Pinpoint the cell where the given text exists, returning its [x, y] midpoint coordinate. 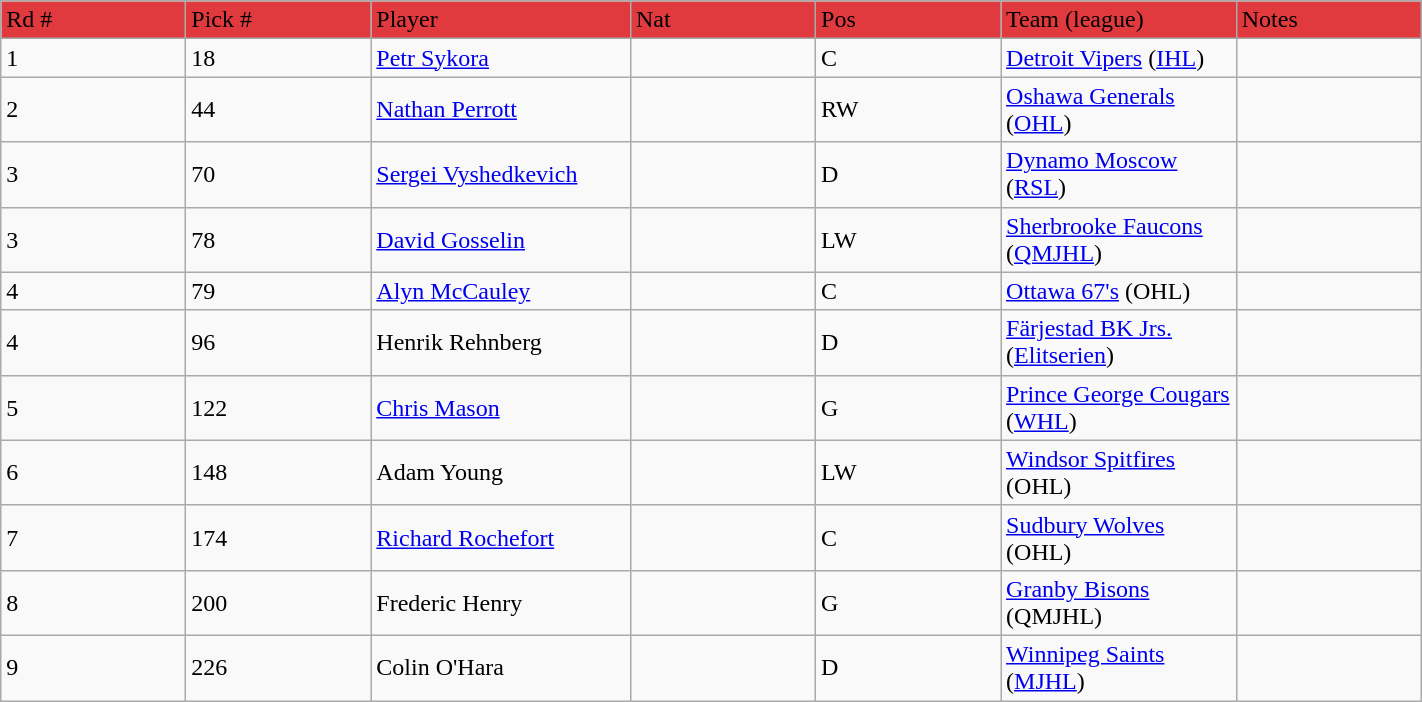
Richard Rochefort [501, 538]
1 [94, 58]
Chris Mason [501, 408]
Färjestad BK Jrs. (Elitserien) [1119, 342]
Oshawa Generals (OHL) [1119, 110]
18 [278, 58]
Pos [908, 20]
9 [94, 668]
Detroit Vipers (IHL) [1119, 58]
David Gosselin [501, 240]
44 [278, 110]
174 [278, 538]
Rd # [94, 20]
Colin O'Hara [501, 668]
Petr Sykora [501, 58]
Notes [1328, 20]
5 [94, 408]
Henrik Rehnberg [501, 342]
200 [278, 602]
Adam Young [501, 472]
Nathan Perrott [501, 110]
6 [94, 472]
Winnipeg Saints (MJHL) [1119, 668]
Player [501, 20]
7 [94, 538]
Dynamo Moscow (RSL) [1119, 174]
RW [908, 110]
Sudbury Wolves (OHL) [1119, 538]
2 [94, 110]
226 [278, 668]
78 [278, 240]
70 [278, 174]
Ottawa 67's (OHL) [1119, 291]
Prince George Cougars (WHL) [1119, 408]
8 [94, 602]
Granby Bisons (QMJHL) [1119, 602]
Team (league) [1119, 20]
Windsor Spitfires (OHL) [1119, 472]
Alyn McCauley [501, 291]
96 [278, 342]
122 [278, 408]
Sergei Vyshedkevich [501, 174]
148 [278, 472]
79 [278, 291]
Pick # [278, 20]
Sherbrooke Faucons (QMJHL) [1119, 240]
Frederic Henry [501, 602]
Nat [722, 20]
